Scan for the cell matching the given text and deliver its [x, y] coordinate at center. 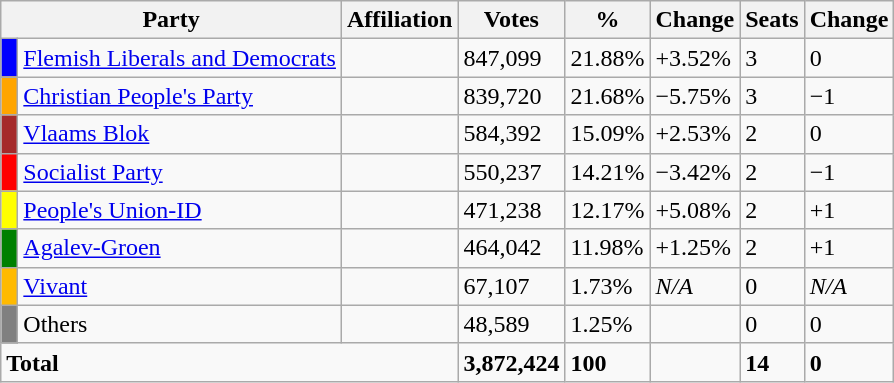
464,042 [512, 248]
Others [180, 324]
471,238 [512, 210]
Total [230, 362]
% [608, 20]
550,237 [512, 172]
847,099 [512, 58]
Agalev-Groen [180, 248]
11.98% [608, 248]
Christian People's Party [180, 96]
+5.08% [695, 210]
21.88% [608, 58]
−5.75% [695, 96]
−3.42% [695, 172]
Party [172, 20]
14.21% [608, 172]
584,392 [512, 134]
Seats [772, 20]
Socialist Party [180, 172]
15.09% [608, 134]
1.73% [608, 286]
+3.52% [695, 58]
21.68% [608, 96]
Vivant [180, 286]
100 [608, 362]
12.17% [608, 210]
+1.25% [695, 248]
839,720 [512, 96]
1.25% [608, 324]
Affiliation [399, 20]
People's Union-ID [180, 210]
67,107 [512, 286]
3,872,424 [512, 362]
48,589 [512, 324]
+2.53% [695, 134]
Votes [512, 20]
Flemish Liberals and Democrats [180, 58]
14 [772, 362]
Vlaams Blok [180, 134]
